Capture the cell that displays the provided text and extract its (x, y) central coordinate. 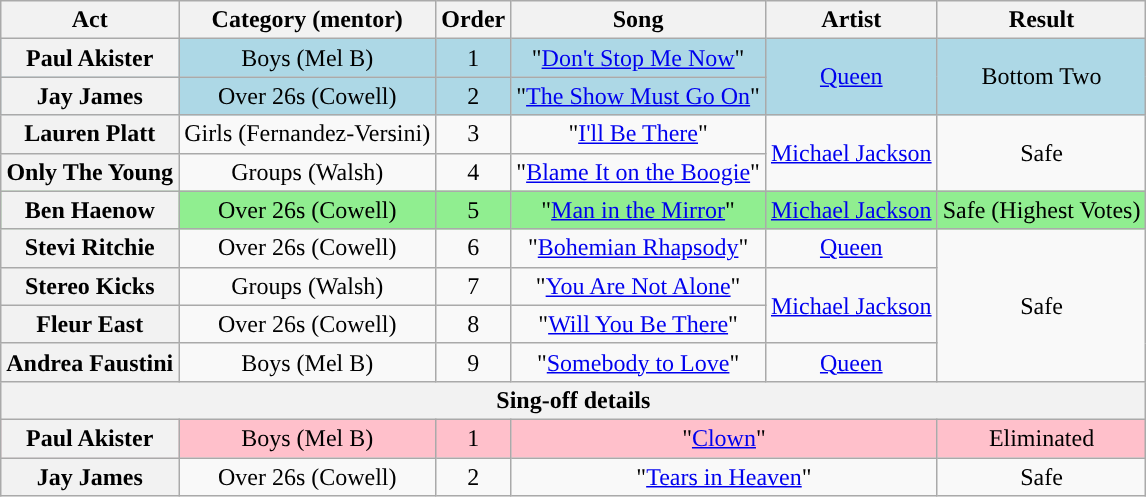
Result (1042, 20)
Girls (Fernandez-Versini) (308, 134)
Bottom Two (1042, 77)
Fleur East (90, 324)
3 (474, 134)
Stevi Ritchie (90, 248)
"Will You Be There" (638, 324)
Andrea Faustini (90, 362)
Stereo Kicks (90, 286)
"I'll Be There" (638, 134)
Order (474, 20)
"Don't Stop Me Now" (638, 58)
"Blame It on the Boogie" (638, 172)
7 (474, 286)
9 (474, 362)
"Tears in Heaven" (724, 477)
"Man in the Mirror" (638, 210)
4 (474, 172)
"Bohemian Rhapsody" (638, 248)
Song (638, 20)
Sing-off details (574, 400)
Artist (851, 20)
Safe (Highest Votes) (1042, 210)
8 (474, 324)
5 (474, 210)
"Clown" (724, 438)
"The Show Must Go On" (638, 96)
Category (mentor) (308, 20)
Lauren Platt (90, 134)
Eliminated (1042, 438)
Act (90, 20)
Only The Young (90, 172)
6 (474, 248)
"You Are Not Alone" (638, 286)
"Somebody to Love" (638, 362)
Ben Haenow (90, 210)
